Detect which cell encompasses the target text, then output its [x, y] center coordinate. 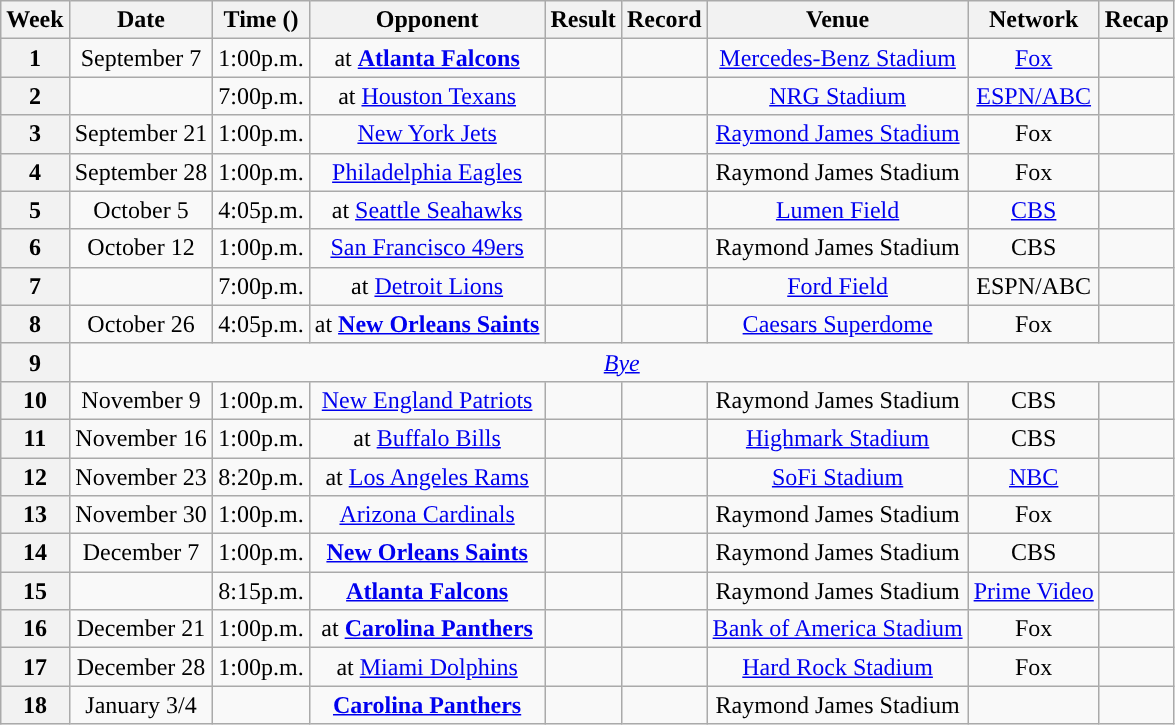
December 21 [141, 629]
Network [1034, 20]
Opponent [427, 20]
November 16 [141, 438]
December 7 [141, 553]
Hard Rock Stadium [838, 667]
November 23 [141, 477]
Result [583, 20]
Week [35, 20]
November 9 [141, 400]
New England Patriots [427, 400]
8:15p.m. [261, 591]
Mercedes-Benz Stadium [838, 58]
Caesars Superdome [838, 324]
16 [35, 629]
NBC [1034, 477]
at Houston Texans [427, 96]
11 [35, 438]
September 21 [141, 134]
2 [35, 96]
4 [35, 172]
9 [35, 362]
September 28 [141, 172]
NRG Stadium [838, 96]
SoFi Stadium [838, 477]
at Carolina Panthers [427, 629]
October 5 [141, 210]
November 30 [141, 515]
13 [35, 515]
8 [35, 324]
Time () [261, 20]
10 [35, 400]
at Buffalo Bills [427, 438]
Highmark Stadium [838, 438]
Bye [622, 362]
at Atlanta Falcons [427, 58]
December 28 [141, 667]
Philadelphia Eagles [427, 172]
October 26 [141, 324]
Recap [1136, 20]
Atlanta Falcons [427, 591]
New York Jets [427, 134]
6 [35, 248]
Arizona Cardinals [427, 515]
at Miami Dolphins [427, 667]
San Francisco 49ers [427, 248]
October 12 [141, 248]
Bank of America Stadium [838, 629]
12 [35, 477]
Carolina Panthers [427, 705]
at Los Angeles Rams [427, 477]
8:20p.m. [261, 477]
September 7 [141, 58]
Date [141, 20]
3 [35, 134]
Ford Field [838, 286]
17 [35, 667]
at New Orleans Saints [427, 324]
5 [35, 210]
Record [664, 20]
at Detroit Lions [427, 286]
1 [35, 58]
7 [35, 286]
15 [35, 591]
14 [35, 553]
Prime Video [1034, 591]
January 3/4 [141, 705]
at Seattle Seahawks [427, 210]
New Orleans Saints [427, 553]
Venue [838, 20]
18 [35, 705]
Lumen Field [838, 210]
